Determine the [x, y] coordinate at the center of the cell enclosing the given text.  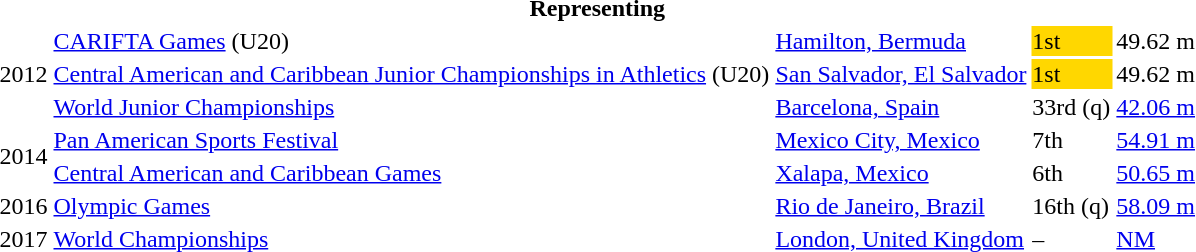
16th (q) [1072, 206]
Mexico City, Mexico [901, 140]
World Junior Championships [412, 107]
Rio de Janeiro, Brazil [901, 206]
Barcelona, Spain [901, 107]
Hamilton, Bermuda [901, 41]
CARIFTA Games (U20) [412, 41]
7th [1072, 140]
6th [1072, 173]
Xalapa, Mexico [901, 173]
Pan American Sports Festival [412, 140]
33rd (q) [1072, 107]
San Salvador, El Salvador [901, 74]
Central American and Caribbean Games [412, 173]
Olympic Games [412, 206]
Central American and Caribbean Junior Championships in Athletics (U20) [412, 74]
